Search for the cell housing the specified text and yield its (x, y) center coordinate. 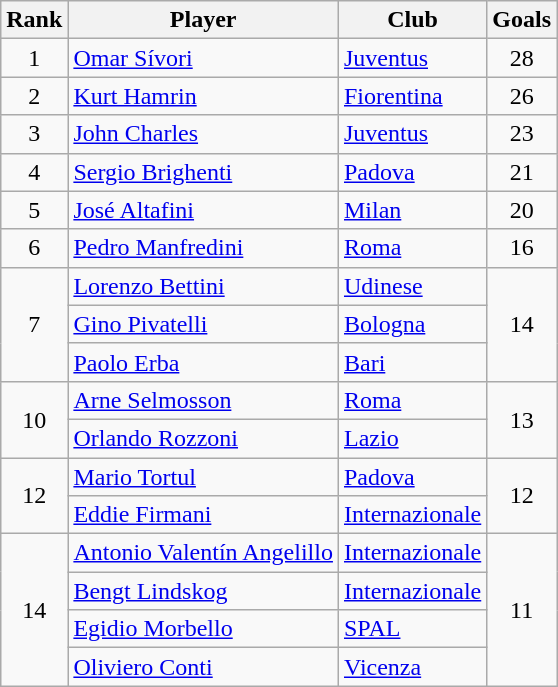
Rank (34, 20)
SPAL (412, 629)
Bologna (412, 324)
Oliviero Conti (204, 667)
7 (34, 324)
28 (522, 58)
John Charles (204, 134)
Player (204, 20)
26 (522, 96)
Club (412, 20)
José Altafini (204, 210)
Egidio Morbello (204, 629)
Lorenzo Bettini (204, 286)
20 (522, 210)
Paolo Erba (204, 362)
Arne Selmosson (204, 400)
Bengt Lindskog (204, 591)
Goals (522, 20)
16 (522, 248)
2 (34, 96)
Orlando Rozzoni (204, 438)
Omar Sívori (204, 58)
Kurt Hamrin (204, 96)
Fiorentina (412, 96)
3 (34, 134)
Pedro Manfredini (204, 248)
Lazio (412, 438)
Udinese (412, 286)
Mario Tortul (204, 477)
6 (34, 248)
Vicenza (412, 667)
13 (522, 419)
4 (34, 172)
Milan (412, 210)
10 (34, 419)
Antonio Valentín Angelillo (204, 553)
11 (522, 610)
23 (522, 134)
Bari (412, 362)
Gino Pivatelli (204, 324)
Sergio Brighenti (204, 172)
1 (34, 58)
21 (522, 172)
5 (34, 210)
Eddie Firmani (204, 515)
